Identify which cell holds the provided text, then report its (x, y) central coordinate. 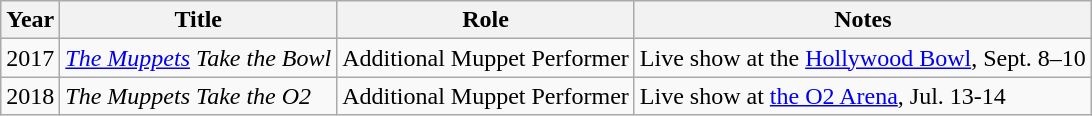
Title (198, 20)
Live show at the Hollywood Bowl, Sept. 8–10 (862, 58)
Live show at the O2 Arena, Jul. 13-14 (862, 96)
Year (30, 20)
The Muppets Take the Bowl (198, 58)
Notes (862, 20)
2017 (30, 58)
Role (486, 20)
2018 (30, 96)
The Muppets Take the O2 (198, 96)
